Pinpoint the cell where the given text exists, returning its (x, y) midpoint coordinate. 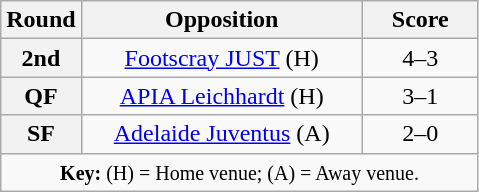
QF (41, 96)
Footscray JUST (H) (222, 58)
Opposition (222, 20)
2–0 (420, 134)
Adelaide Juventus (A) (222, 134)
2nd (41, 58)
Score (420, 20)
Round (41, 20)
4–3 (420, 58)
APIA Leichhardt (H) (222, 96)
3–1 (420, 96)
SF (41, 134)
Key: (H) = Home venue; (A) = Away venue. (240, 172)
